Locate the cell with the specified text and output its [X, Y] center coordinate. 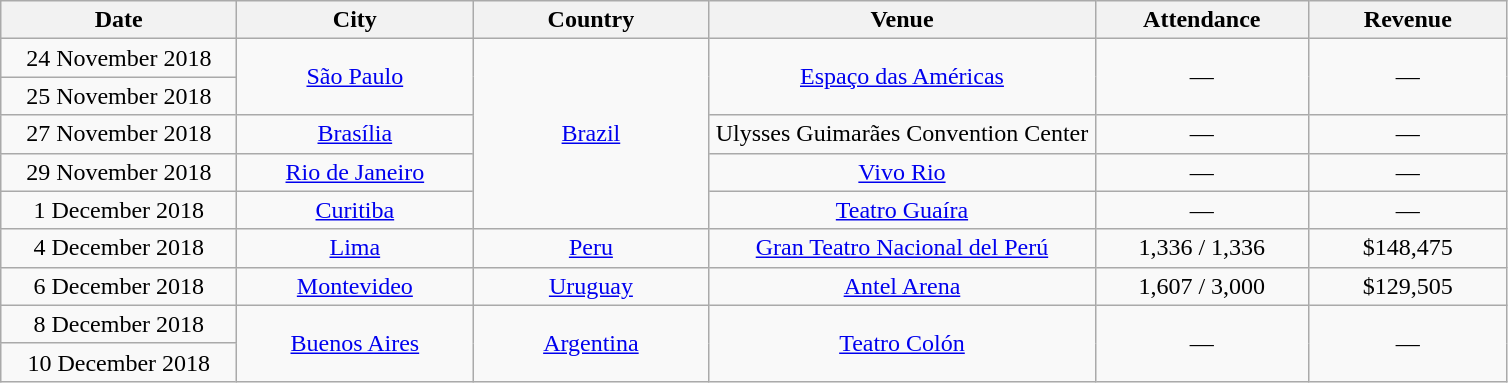
1,336 / 1,336 [1202, 248]
Date [119, 20]
10 December 2018 [119, 362]
Teatro Guaíra [902, 210]
25 November 2018 [119, 96]
City [355, 20]
Rio de Janeiro [355, 172]
Country [591, 20]
Antel Arena [902, 286]
$129,505 [1408, 286]
Brasília [355, 134]
Lima [355, 248]
29 November 2018 [119, 172]
Argentina [591, 343]
Curitiba [355, 210]
24 November 2018 [119, 58]
4 December 2018 [119, 248]
Gran Teatro Nacional del Perú [902, 248]
$148,475 [1408, 248]
Buenos Aires [355, 343]
Revenue [1408, 20]
Brazil [591, 134]
Uruguay [591, 286]
Attendance [1202, 20]
São Paulo [355, 77]
8 December 2018 [119, 324]
Peru [591, 248]
Montevideo [355, 286]
Vivo Rio [902, 172]
6 December 2018 [119, 286]
27 November 2018 [119, 134]
1 December 2018 [119, 210]
Teatro Colón [902, 343]
Venue [902, 20]
Espaço das Américas [902, 77]
Ulysses Guimarães Convention Center [902, 134]
1,607 / 3,000 [1202, 286]
